Find where the given text appears and provide that cell's center as [X, Y] coordinate. 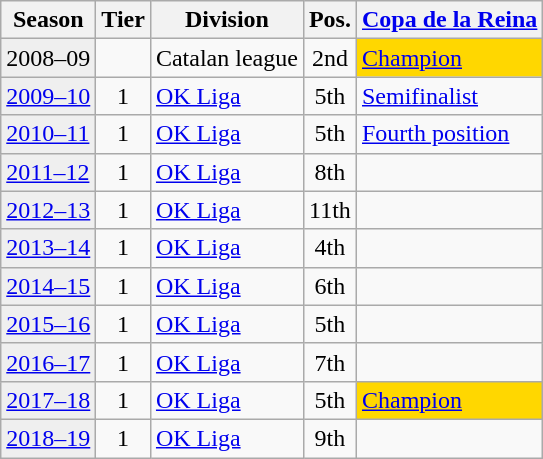
Fourth position [449, 134]
2009–10 [48, 96]
2008–09 [48, 58]
11th [330, 210]
2013–14 [48, 248]
4th [330, 248]
2014–15 [48, 286]
8th [330, 172]
Division [226, 20]
2016–17 [48, 362]
6th [330, 286]
7th [330, 362]
Tier [124, 20]
2012–13 [48, 210]
Catalan league [226, 58]
2015–16 [48, 324]
Semifinalist [449, 96]
Copa de la Reina [449, 20]
2010–11 [48, 134]
Season [48, 20]
2nd [330, 58]
2018–19 [48, 438]
2011–12 [48, 172]
9th [330, 438]
Pos. [330, 20]
2017–18 [48, 400]
